Return the (X, Y) coordinate for the center point of the cell that contains the specified text.  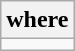
where (38, 20)
